Return the [X, Y] coordinate for the center point of the cell that contains the specified text.  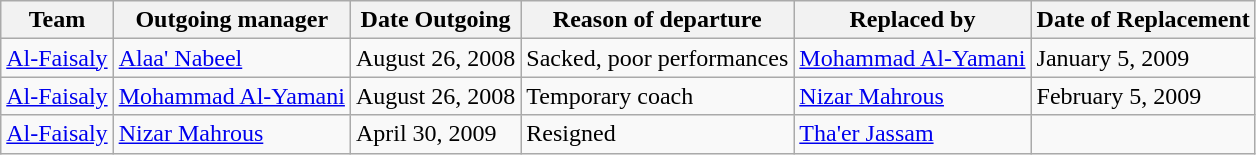
Resigned [658, 134]
April 30, 2009 [435, 134]
Date of Replacement [1143, 20]
Outgoing manager [232, 20]
Team [57, 20]
February 5, 2009 [1143, 96]
Alaa' Nabeel [232, 58]
Reason of departure [658, 20]
Replaced by [912, 20]
Tha'er Jassam [912, 134]
Date Outgoing [435, 20]
Temporary coach [658, 96]
January 5, 2009 [1143, 58]
Sacked, poor performances [658, 58]
